Return the (x, y) coordinate for the center point of the cell that contains the specified text.  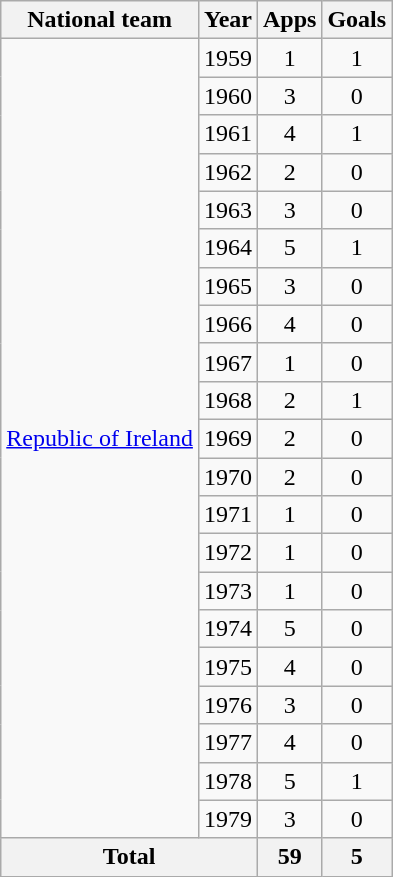
Total (130, 857)
National team (100, 20)
1979 (228, 819)
1963 (228, 210)
1974 (228, 629)
Year (228, 20)
1969 (228, 438)
1971 (228, 515)
1977 (228, 743)
1961 (228, 134)
Apps (289, 20)
1973 (228, 591)
Republic of Ireland (100, 438)
1962 (228, 172)
1976 (228, 705)
1964 (228, 248)
1965 (228, 286)
Goals (357, 20)
1960 (228, 96)
1970 (228, 477)
1975 (228, 667)
1972 (228, 553)
59 (289, 857)
1959 (228, 58)
1966 (228, 324)
1967 (228, 362)
1978 (228, 781)
1968 (228, 400)
